Pinpoint the cell where the given text exists, returning its (x, y) midpoint coordinate. 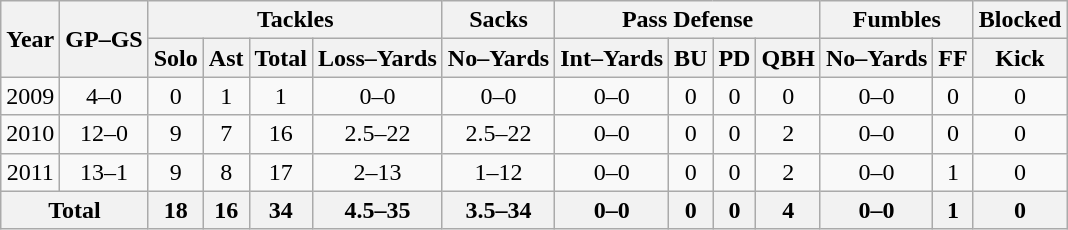
Kick (1020, 58)
2011 (30, 172)
34 (281, 210)
8 (226, 172)
1–12 (498, 172)
Int–Yards (612, 58)
QBH (788, 58)
Sacks (498, 20)
2010 (30, 134)
18 (176, 210)
7 (226, 134)
Year (30, 39)
Fumbles (896, 20)
3.5–34 (498, 210)
17 (281, 172)
Ast (226, 58)
13–1 (104, 172)
Tackles (295, 20)
BU (691, 58)
Solo (176, 58)
2009 (30, 96)
GP–GS (104, 39)
PD (734, 58)
Loss–Yards (378, 58)
Blocked (1020, 20)
12–0 (104, 134)
2–13 (378, 172)
4 (788, 210)
Pass Defense (688, 20)
FF (953, 58)
4.5–35 (378, 210)
4–0 (104, 96)
